For the text-containing cell, return its midpoint in [x, y] coordinate format. 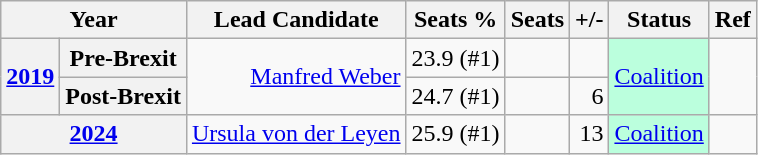
Seats % [456, 20]
Manfred Weber [296, 77]
Year [94, 20]
23.9 (#1) [456, 58]
Seats [537, 20]
+/- [590, 20]
Pre-Brexit [124, 58]
Lead Candidate [296, 20]
13 [590, 134]
Post-Brexit [124, 96]
6 [590, 96]
24.7 (#1) [456, 96]
Status [659, 20]
2024 [94, 134]
Ref [732, 20]
2019 [30, 77]
Ursula von der Leyen [296, 134]
25.9 (#1) [456, 134]
